Determine the [x, y] coordinate at the center of the cell enclosing the given text.  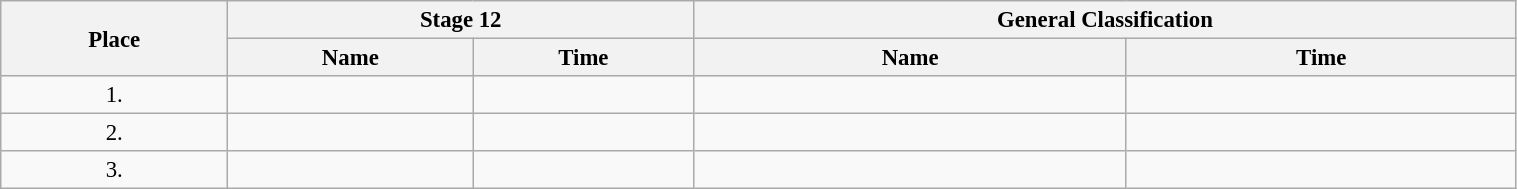
1. [114, 95]
2. [114, 133]
General Classification [1105, 20]
Place [114, 38]
3. [114, 170]
Stage 12 [461, 20]
